Detect which cell encompasses the target text, then output its [x, y] center coordinate. 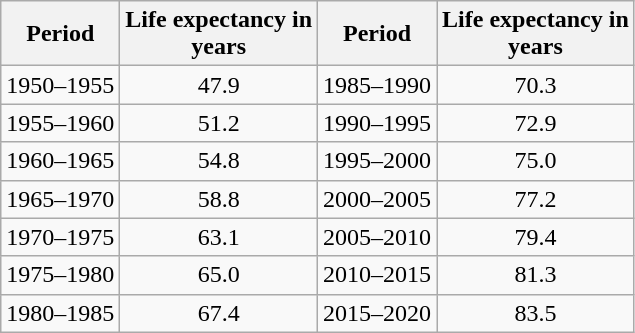
77.2 [536, 199]
72.9 [536, 123]
58.8 [219, 199]
54.8 [219, 161]
1995–2000 [378, 161]
63.1 [219, 237]
70.3 [536, 85]
2015–2020 [378, 313]
1960–1965 [60, 161]
1980–1985 [60, 313]
1975–1980 [60, 275]
1955–1960 [60, 123]
83.5 [536, 313]
1985–1990 [378, 85]
75.0 [536, 161]
79.4 [536, 237]
2005–2010 [378, 237]
51.2 [219, 123]
1965–1970 [60, 199]
47.9 [219, 85]
2000–2005 [378, 199]
2010–2015 [378, 275]
1950–1955 [60, 85]
81.3 [536, 275]
1970–1975 [60, 237]
1990–1995 [378, 123]
65.0 [219, 275]
67.4 [219, 313]
